Return the (X, Y) coordinate for the center point of the cell that contains the specified text.  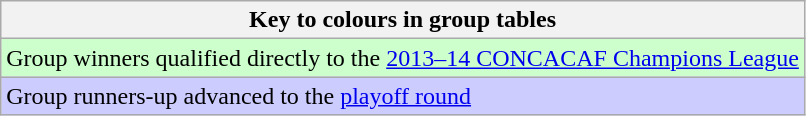
Group winners qualified directly to the 2013–14 CONCACAF Champions League (403, 58)
Group runners-up advanced to the playoff round (403, 96)
Key to colours in group tables (403, 20)
